From the cell containing the given text, extract its center point as (x, y) coordinate. 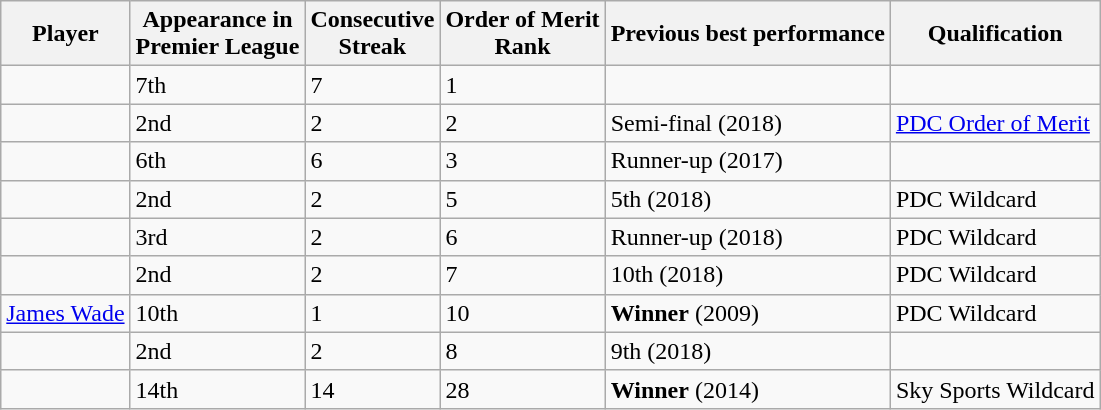
14th (218, 389)
Winner (2009) (748, 313)
Previous best performance (748, 34)
28 (522, 389)
5 (522, 199)
Appearance inPremier League (218, 34)
3 (522, 161)
James Wade (66, 313)
ConsecutiveStreak (372, 34)
10th (218, 313)
14 (372, 389)
Order of MeritRank (522, 34)
PDC Order of Merit (995, 123)
10th (2018) (748, 275)
Qualification (995, 34)
3rd (218, 237)
Winner (2014) (748, 389)
Semi-final (2018) (748, 123)
6th (218, 161)
Sky Sports Wildcard (995, 389)
10 (522, 313)
Player (66, 34)
7th (218, 85)
9th (2018) (748, 351)
Runner-up (2017) (748, 161)
8 (522, 351)
5th (2018) (748, 199)
Runner-up (2018) (748, 237)
